For the text-containing cell, return its midpoint in [X, Y] coordinate format. 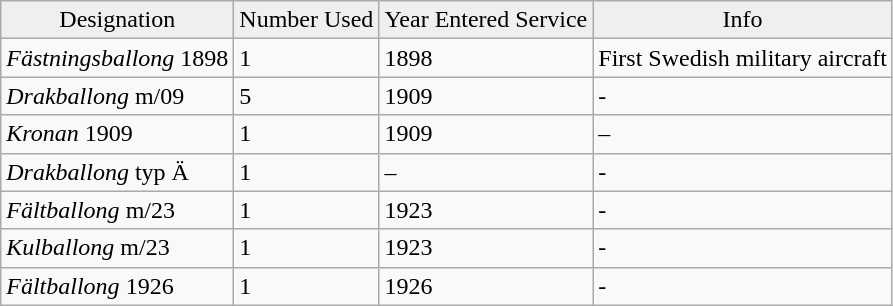
Number Used [306, 20]
Kronan 1909 [118, 134]
Drakballong m/09 [118, 96]
Designation [118, 20]
1898 [486, 58]
Info [743, 20]
Drakballong typ Ä [118, 172]
1926 [486, 286]
First Swedish military aircraft [743, 58]
Kulballong m/23 [118, 248]
Year Entered Service [486, 20]
5 [306, 96]
Fästningsballong 1898 [118, 58]
Fältballong m/23 [118, 210]
Fältballong 1926 [118, 286]
